Provide the (x, y) coordinate of the cell's center where the given text is located.  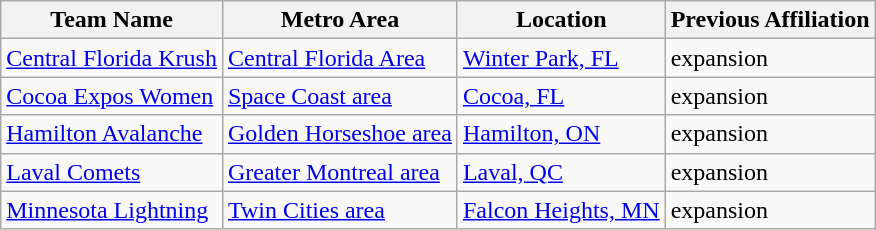
Cocoa, FL (561, 96)
Golden Horseshoe area (340, 134)
Metro Area (340, 20)
Falcon Heights, MN (561, 210)
Winter Park, FL (561, 58)
Greater Montreal area (340, 172)
Laval, QC (561, 172)
Central Florida Area (340, 58)
Minnesota Lightning (112, 210)
Space Coast area (340, 96)
Hamilton Avalanche (112, 134)
Location (561, 20)
Cocoa Expos Women (112, 96)
Twin Cities area (340, 210)
Team Name (112, 20)
Central Florida Krush (112, 58)
Previous Affiliation (770, 20)
Laval Comets (112, 172)
Hamilton, ON (561, 134)
